Extract the [X, Y] coordinate from the center of the cell holding the provided text.  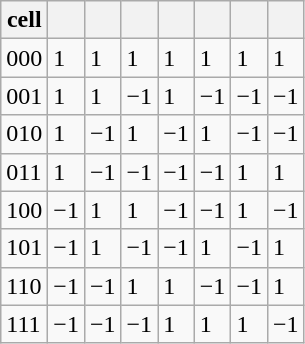
000 [24, 58]
100 [24, 210]
101 [24, 248]
cell [24, 20]
110 [24, 286]
001 [24, 96]
111 [24, 324]
011 [24, 172]
010 [24, 134]
